Pinpoint the cell where the given text exists, returning its (X, Y) midpoint coordinate. 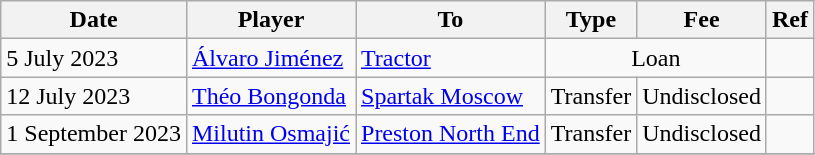
Milutin Osmajić (270, 134)
1 September 2023 (94, 134)
Tractor (451, 58)
To (451, 20)
Preston North End (451, 134)
5 July 2023 (94, 58)
12 July 2023 (94, 96)
Player (270, 20)
Fee (702, 20)
Type (591, 20)
Spartak Moscow (451, 96)
Loan (656, 58)
Date (94, 20)
Álvaro Jiménez (270, 58)
Ref (790, 20)
Théo Bongonda (270, 96)
